Search for the cell housing the specified text and yield its [X, Y] center coordinate. 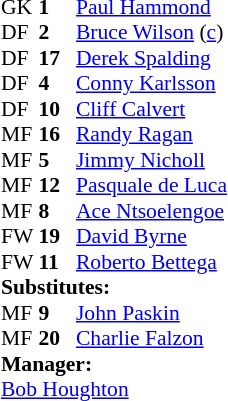
5 [57, 160]
2 [57, 33]
Roberto Bettega [152, 262]
Cliff Calvert [152, 109]
Derek Spalding [152, 58]
9 [57, 313]
David Byrne [152, 237]
Substitutes: [114, 287]
20 [57, 339]
8 [57, 211]
16 [57, 135]
Jimmy Nicholl [152, 160]
10 [57, 109]
12 [57, 185]
11 [57, 262]
19 [57, 237]
Bruce Wilson (c) [152, 33]
Randy Ragan [152, 135]
4 [57, 83]
Pasquale de Luca [152, 185]
Conny Karlsson [152, 83]
John Paskin [152, 313]
Ace Ntsoelengoe [152, 211]
Charlie Falzon [152, 339]
17 [57, 58]
Manager: [114, 364]
